Return the (x, y) coordinate for the center point of the cell that contains the specified text.  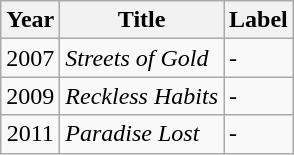
2009 (30, 96)
Title (142, 20)
2007 (30, 58)
Paradise Lost (142, 134)
Reckless Habits (142, 96)
Streets of Gold (142, 58)
Year (30, 20)
2011 (30, 134)
Label (259, 20)
